For the text-containing cell, return its midpoint in (X, Y) coordinate format. 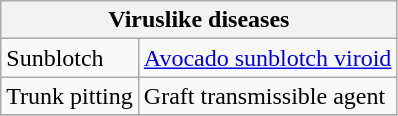
Viruslike diseases (199, 20)
Trunk pitting (70, 96)
Graft transmissible agent (268, 96)
Sunblotch (70, 58)
Avocado sunblotch viroid (268, 58)
